From the cell containing the given text, extract its center point as [X, Y] coordinate. 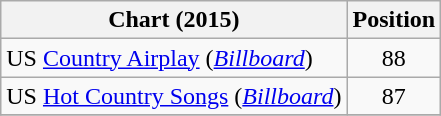
Position [394, 20]
Chart (2015) [174, 20]
88 [394, 58]
US Hot Country Songs (Billboard) [174, 96]
US Country Airplay (Billboard) [174, 58]
87 [394, 96]
